Output the [x, y] coordinate of the center of the cell containing the given text.  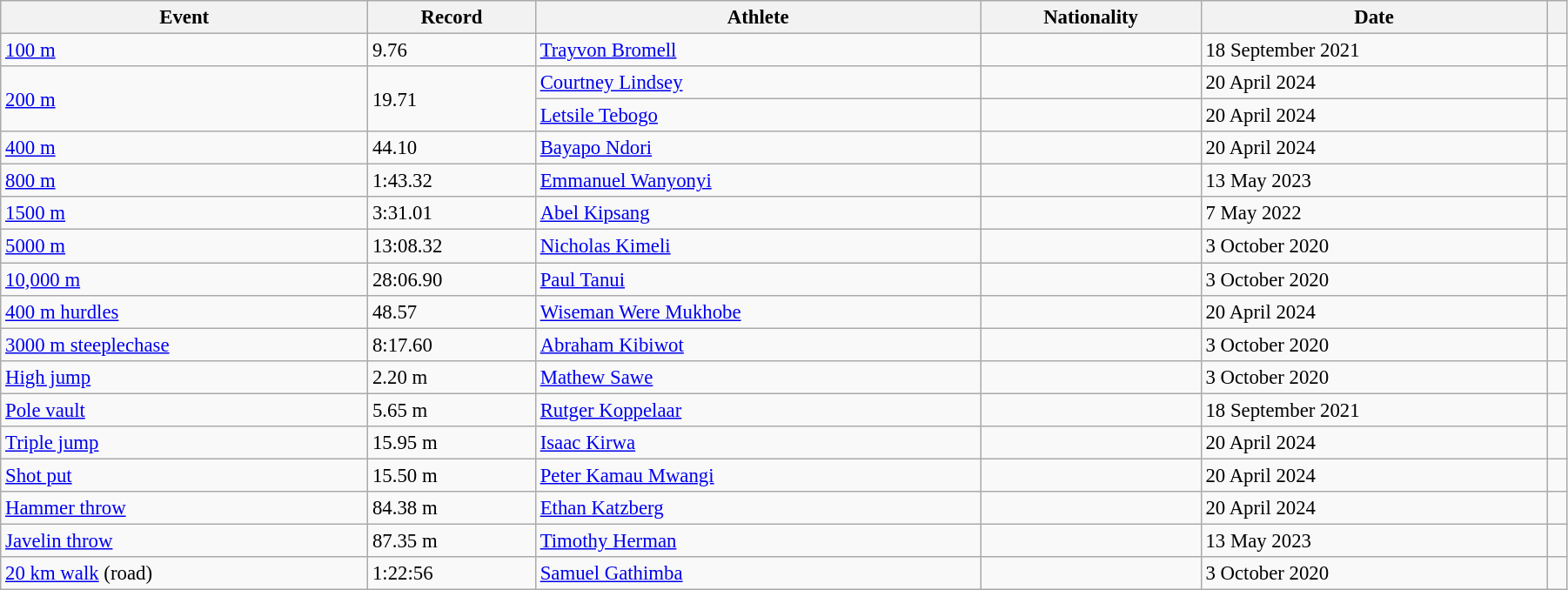
Record [452, 17]
3:31.01 [452, 213]
Athlete [758, 17]
Rutger Koppelaar [758, 410]
Nationality [1091, 17]
1:43.32 [452, 181]
Abraham Kibiwot [758, 345]
Peter Kamau Mwangi [758, 475]
Abel Kipsang [758, 213]
Event [184, 17]
2.20 m [452, 377]
100 m [184, 50]
Letsile Tebogo [758, 116]
15.95 m [452, 443]
1:22:56 [452, 573]
Emmanuel Wanyonyi [758, 181]
200 m [184, 99]
13:08.32 [452, 246]
Isaac Kirwa [758, 443]
20 km walk (road) [184, 573]
28:06.90 [452, 279]
Paul Tanui [758, 279]
19.71 [452, 99]
9.76 [452, 50]
Pole vault [184, 410]
48.57 [452, 312]
Samuel Gathimba [758, 573]
Nicholas Kimeli [758, 246]
44.10 [452, 148]
15.50 m [452, 475]
84.38 m [452, 508]
Timothy Herman [758, 540]
800 m [184, 181]
Javelin throw [184, 540]
Bayapo Ndori [758, 148]
Date [1374, 17]
87.35 m [452, 540]
5.65 m [452, 410]
7 May 2022 [1374, 213]
400 m hurdles [184, 312]
Hammer throw [184, 508]
5000 m [184, 246]
Courtney Lindsey [758, 83]
10,000 m [184, 279]
Wiseman Were Mukhobe [758, 312]
Trayvon Bromell [758, 50]
High jump [184, 377]
Shot put [184, 475]
Mathew Sawe [758, 377]
1500 m [184, 213]
400 m [184, 148]
Ethan Katzberg [758, 508]
8:17.60 [452, 345]
3000 m steeplechase [184, 345]
Triple jump [184, 443]
